Scan for the cell matching the given text and deliver its (X, Y) coordinate at center. 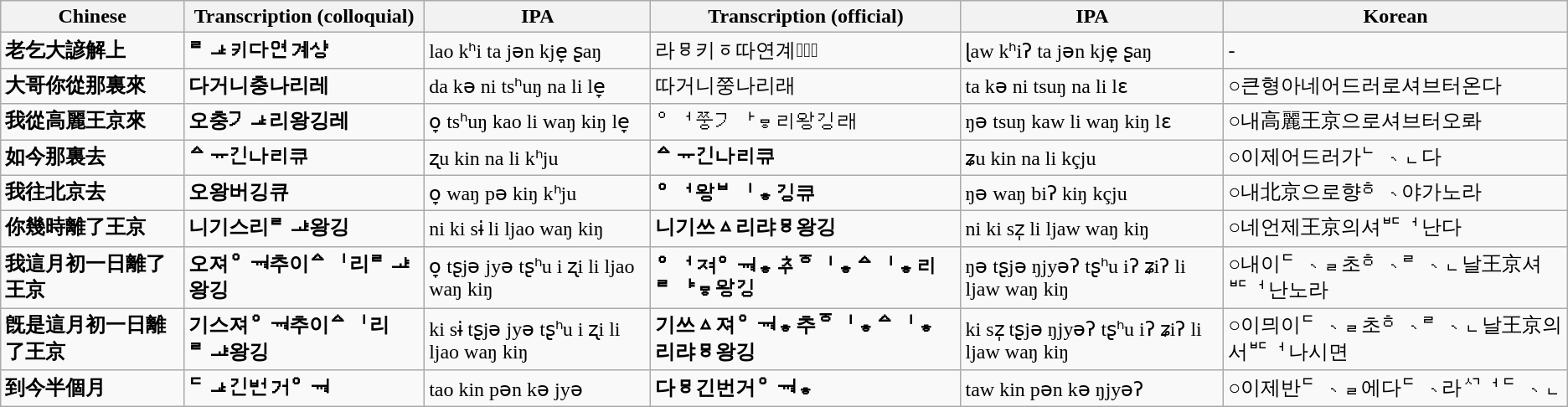
你幾時離了王京 (92, 229)
ŋə waŋ biʔ kiŋ kçju (1092, 193)
기쓰ᇫ져ᅌᆑᇹ추ᅙᅵᇹᅀᅵᇹ리랴ᇢ왕깅 (806, 339)
ŋə tʂjə ŋjyəʔ tʂʰu iʔ ʑiʔ li ljaw waŋ kiŋ (1092, 277)
ki sz̩ tʂjə ŋjyəʔ tʂʰu iʔ ʑiʔ li ljaw waŋ kiŋ (1092, 339)
Transcription (official) (806, 17)
大哥你從那裏來 (92, 85)
我往北京去 (92, 193)
ᅌᅥ쭝가ᇢ리왕깅래 (806, 122)
o̞ tʂjə jyə tʂʰu i ʐi li ljao waŋ kiŋ (538, 277)
니기스리ᄅᅸ왕깅 (305, 229)
○큰형아네어드러로셔브터온다 (1395, 85)
○내高麗王京으로셔브터오롸 (1395, 122)
다ᇢ긴번거ᅌᆑᇹ (806, 389)
따거니쭝나리래 (806, 85)
到今半個月 (92, 389)
○내北京으로향ᄒᆞ야가노라 (1395, 193)
라ᇢ키ᇹ따연계ᄿᅣᇰ (806, 50)
○이믜이ᄃᆞᆯ초ᄒᆞᄅᆞᆫ날王京의서ᄠᅥ나시면 (1395, 339)
○네언제王京의셔ᄠᅥ난다 (1395, 229)
ki sɨ tʂjə jyə tʂʰu i ʐi li ljao waŋ kiŋ (538, 339)
다거니충나리레 (305, 85)
- (1395, 50)
Transcription (colloquial) (305, 17)
如今那裏去 (92, 157)
lao kʰi ta jən kje̞ ʂaŋ (538, 50)
Korean (1395, 17)
니기쓰ᇫ리랴ᇢ왕깅 (806, 229)
오져ᄋᆑ추이ᅀᅵ리ᄅᅸ왕깅 (305, 277)
我這月初一日離了王京 (92, 277)
ni ki sz̩ li ljaw waŋ kiŋ (1092, 229)
我從高麗王京來 (92, 122)
ʐu kin na li kʰju (538, 157)
旣是這月初一日離了王京 (92, 339)
ᄃᅶ긴번거ᄋᆑ (305, 389)
o̞ tsʰuŋ kao li waŋ kiŋ le̞ (538, 122)
tao kin pən kə jyə (538, 389)
기스져ᄋᆑ추이ᅀᅵ리ᄅᅸ왕깅 (305, 339)
○이제반ᄃᆞᆯ에다ᄃᆞ라ᄭᅥᄃᆞᆫ (1395, 389)
○이제어드러가ᄂᆞᆫ다 (1395, 157)
Chinese (92, 17)
ta kə ni tsuŋ na li lɛ (1092, 85)
ŋə tsuŋ kaw li waŋ kiŋ lɛ (1092, 122)
ᅌᅥ져ᅌᆑᇹ추ᅙᅵᇹᅀᅵᇹ리랴ᇢ왕깅 (806, 277)
taw kin pən kə ŋjyəʔ (1092, 389)
ɭaw kʰiʔ ta jən kje̞ ʂaŋ (1092, 50)
ᅌᅥ왕비ᇹ깅큐 (806, 193)
ʑu kin na li kçju (1092, 157)
오충ᄀᅶ리왕깅레 (305, 122)
오왕버깅큐 (305, 193)
da kə ni tsʰuŋ na li le̞ (538, 85)
○내이ᄃᆞᆯ초ᄒᆞᄅᆞᆫ날王京셔ᄠᅥ난노라 (1395, 277)
ᄅᅶ키다연계샹 (305, 50)
o̞ waŋ pə kiŋ kʰju (538, 193)
老乞大諺解上 (92, 50)
ni ki sɨ li ljao waŋ kiŋ (538, 229)
